Provide the [X, Y] coordinate of the cell's center where the given text is located.  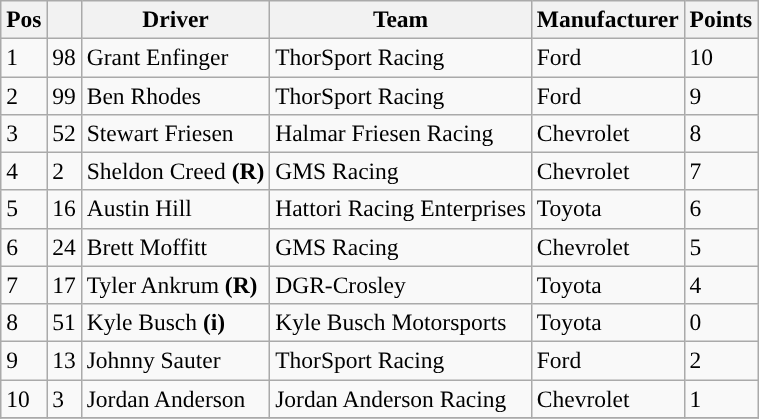
Hattori Racing Enterprises [401, 209]
17 [64, 285]
Sheldon Creed (R) [175, 171]
Ben Rhodes [175, 95]
51 [64, 322]
Jordan Anderson Racing [401, 398]
Brett Moffitt [175, 247]
Austin Hill [175, 209]
52 [64, 133]
DGR-Crosley [401, 285]
Grant Enfinger [175, 57]
Points [721, 19]
Johnny Sauter [175, 360]
Stewart Friesen [175, 133]
Kyle Busch (i) [175, 322]
99 [64, 95]
Jordan Anderson [175, 398]
16 [64, 209]
Kyle Busch Motorsports [401, 322]
Manufacturer [608, 19]
98 [64, 57]
Pos [24, 19]
Team [401, 19]
Halmar Friesen Racing [401, 133]
0 [721, 322]
Driver [175, 19]
24 [64, 247]
Tyler Ankrum (R) [175, 285]
13 [64, 360]
